Extract the [x, y] coordinate from the center of the cell holding the provided text.  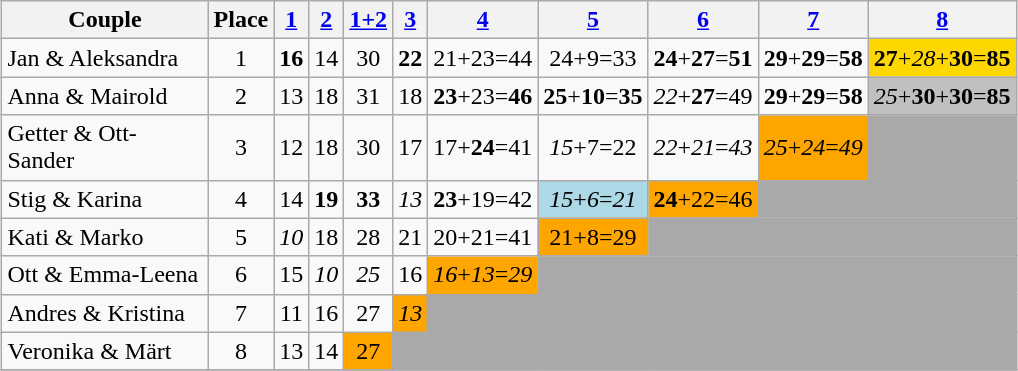
Place [241, 20]
20+21=41 [483, 237]
15+7=22 [593, 148]
24+22=46 [703, 199]
11 [292, 313]
Andres & Kristina [105, 313]
23+23=46 [483, 96]
23+19=42 [483, 199]
19 [326, 199]
27+28+30=85 [942, 58]
15 [292, 275]
22 [410, 58]
22+27=49 [703, 96]
12 [292, 148]
21+23=44 [483, 58]
25+10=35 [593, 96]
1+2 [368, 20]
21+8=29 [593, 237]
Stig & Karina [105, 199]
25 [368, 275]
Couple [105, 20]
25+30+30=85 [942, 96]
22+21=43 [703, 148]
28 [368, 237]
Ott & Emma-Leena [105, 275]
17+24=41 [483, 148]
16+13=29 [483, 275]
Getter & Ott-Sander [105, 148]
Kati & Marko [105, 237]
Anna & Mairold [105, 96]
24+9=33 [593, 58]
17 [410, 148]
31 [368, 96]
15+6=21 [593, 199]
Veronika & Märt [105, 351]
21 [410, 237]
24+27=51 [703, 58]
33 [368, 199]
Jan & Aleksandra [105, 58]
25+24=49 [813, 148]
